From the cell containing the given text, extract its center point as [x, y] coordinate. 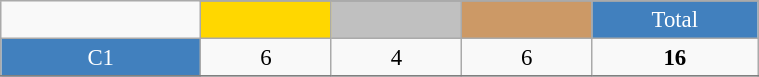
C1 [101, 58]
Total [675, 20]
16 [675, 58]
4 [396, 58]
